Locate the cell with the specified text and output its (x, y) center coordinate. 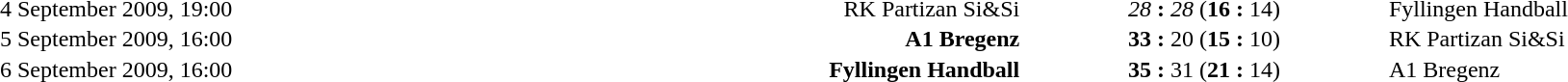
33 : 20 (15 : 10) (1204, 40)
A1 Bregenz (791, 40)
